Return the (X, Y) coordinate for the center point of the cell that contains the specified text.  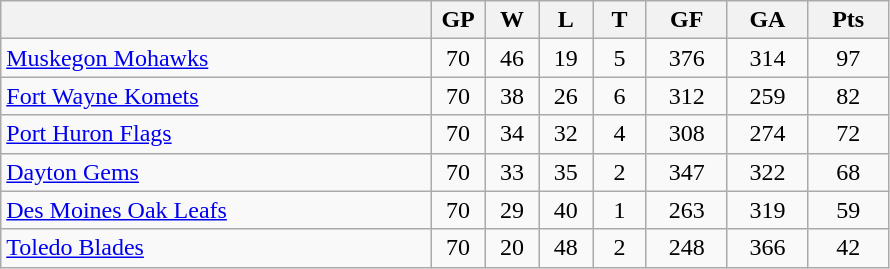
GP (458, 20)
GF (686, 20)
29 (512, 210)
T (620, 20)
376 (686, 58)
35 (566, 172)
308 (686, 134)
Pts (848, 20)
248 (686, 248)
L (566, 20)
42 (848, 248)
Toledo Blades (216, 248)
366 (768, 248)
20 (512, 248)
5 (620, 58)
68 (848, 172)
322 (768, 172)
32 (566, 134)
97 (848, 58)
Muskegon Mohawks (216, 58)
40 (566, 210)
314 (768, 58)
347 (686, 172)
312 (686, 96)
48 (566, 248)
Port Huron Flags (216, 134)
1 (620, 210)
26 (566, 96)
Fort Wayne Komets (216, 96)
82 (848, 96)
38 (512, 96)
33 (512, 172)
19 (566, 58)
Des Moines Oak Leafs (216, 210)
Dayton Gems (216, 172)
6 (620, 96)
319 (768, 210)
72 (848, 134)
GA (768, 20)
59 (848, 210)
34 (512, 134)
259 (768, 96)
263 (686, 210)
274 (768, 134)
4 (620, 134)
46 (512, 58)
W (512, 20)
